Search for the cell housing the specified text and yield its [X, Y] center coordinate. 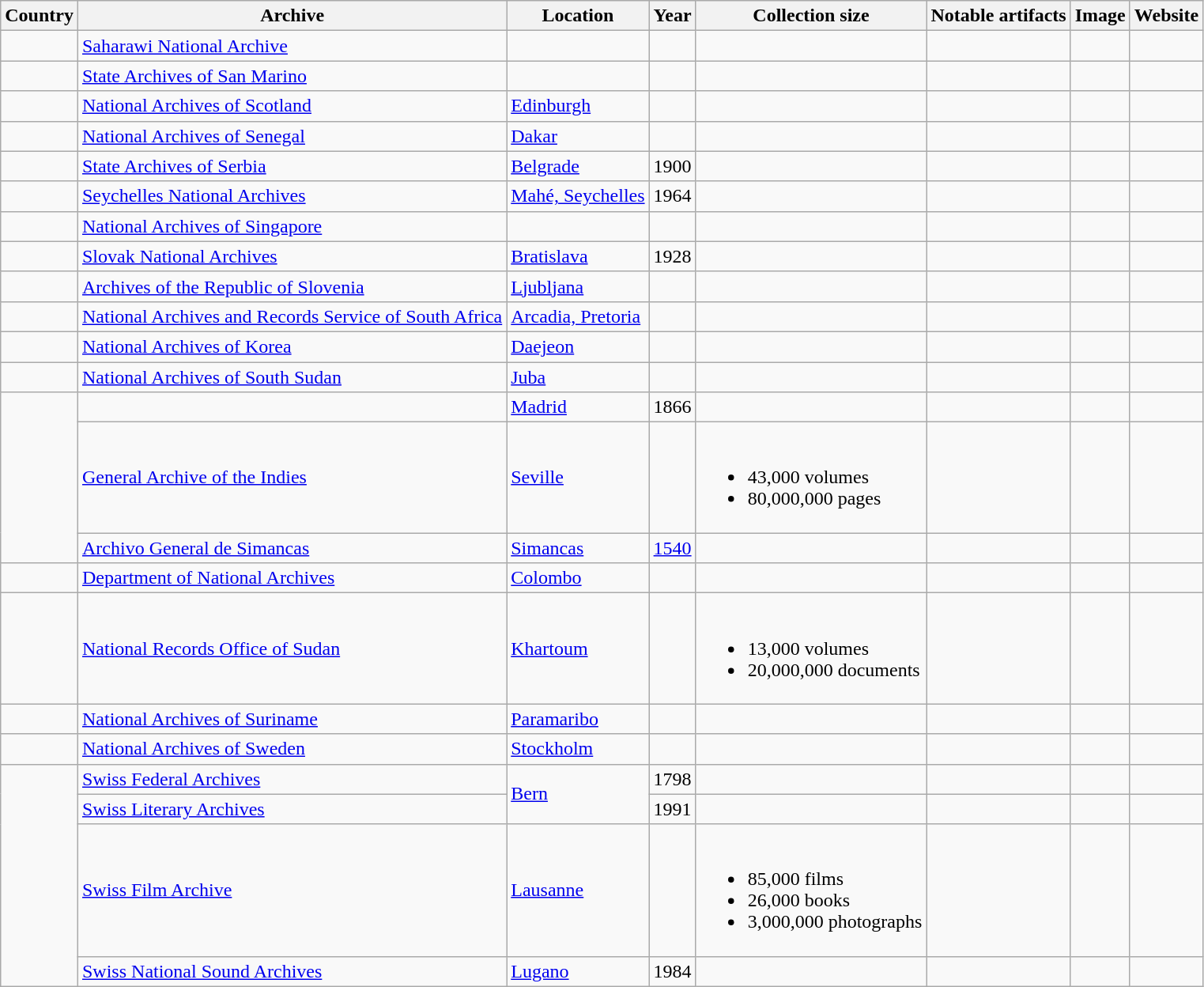
Year [672, 16]
Collection size [811, 16]
Arcadia, Pretoria [578, 316]
Department of National Archives [292, 578]
Belgrade [578, 166]
85,000 films26,000 books3,000,000 photographs [811, 891]
National Records Office of Sudan [292, 649]
Country [40, 16]
1866 [672, 407]
Edinburgh [578, 106]
Madrid [578, 407]
General Archive of the Indies [292, 478]
Swiss National Sound Archives [292, 971]
Website [1166, 16]
Colombo [578, 578]
Juba [578, 377]
1984 [672, 971]
National Archives of Senegal [292, 136]
Paramaribo [578, 719]
National Archives and Records Service of South Africa [292, 316]
Lugano [578, 971]
Image [1100, 16]
Mahé, Seychelles [578, 196]
Ljubljana [578, 286]
1928 [672, 256]
Saharawi National Archive [292, 46]
Swiss Federal Archives [292, 779]
Location [578, 16]
1540 [672, 548]
43,000 volumes80,000,000 pages [811, 478]
Bratislava [578, 256]
Archive [292, 16]
13,000 volumes20,000,000 documents [811, 649]
Simancas [578, 548]
1798 [672, 779]
State Archives of San Marino [292, 76]
National Archives of Korea [292, 346]
Swiss Film Archive [292, 891]
Swiss Literary Archives [292, 809]
National Archives of Suriname [292, 719]
Notable artifacts [998, 16]
National Archives of Singapore [292, 226]
Daejeon [578, 346]
Archives of the Republic of Slovenia [292, 286]
1900 [672, 166]
1964 [672, 196]
Stockholm [578, 749]
Seville [578, 478]
Archivo General de Simancas [292, 548]
National Archives of South Sudan [292, 377]
Slovak National Archives [292, 256]
Dakar [578, 136]
1991 [672, 809]
Lausanne [578, 891]
Seychelles National Archives [292, 196]
Khartoum [578, 649]
National Archives of Scotland [292, 106]
State Archives of Serbia [292, 166]
Bern [578, 794]
National Archives of Sweden [292, 749]
